Provide the (X, Y) coordinate of the cell's center where the given text is located.  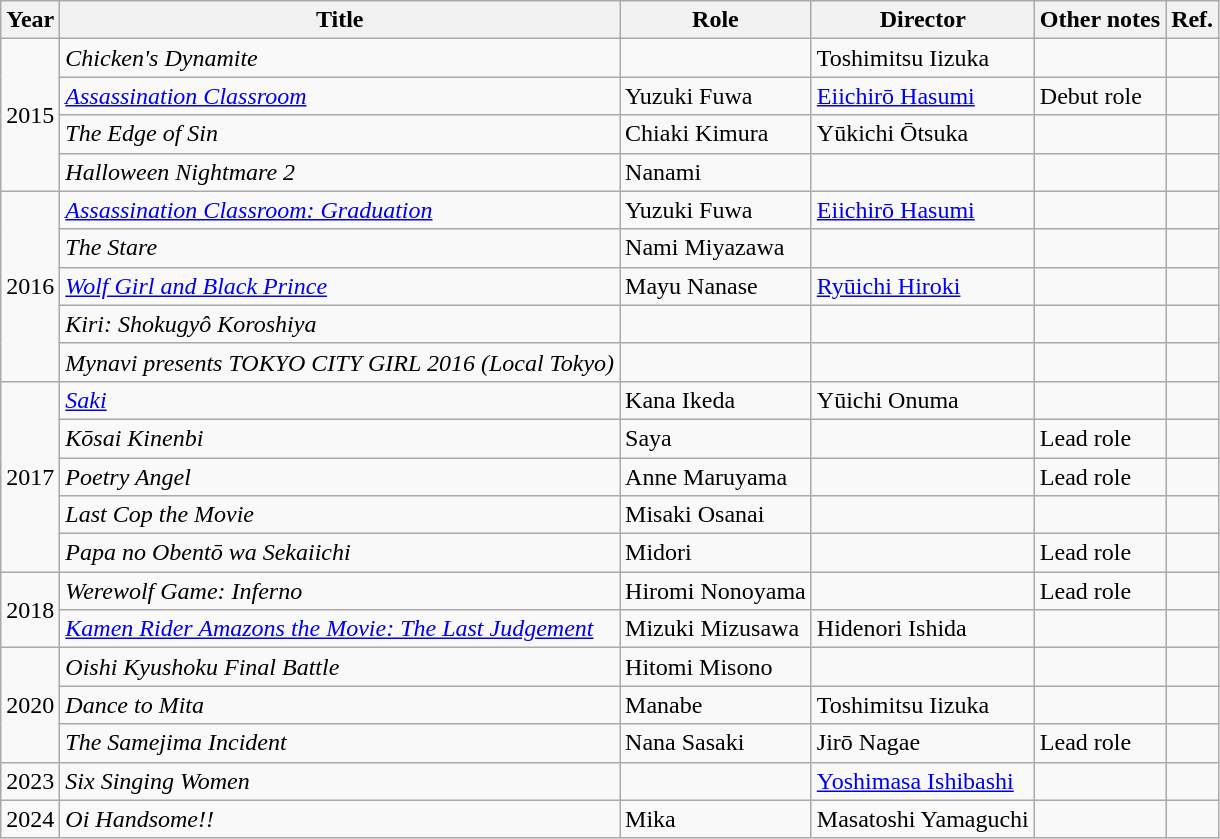
2017 (30, 476)
Midori (716, 553)
Papa no Obentō wa Sekaiichi (340, 553)
Chiaki Kimura (716, 134)
Last Cop the Movie (340, 515)
Yoshimasa Ishibashi (922, 781)
2015 (30, 115)
Kana Ikeda (716, 400)
Hidenori Ishida (922, 629)
2020 (30, 705)
Role (716, 20)
Manabe (716, 705)
Yūkichi Ōtsuka (922, 134)
Oishi Kyushoku Final Battle (340, 667)
Mika (716, 819)
Yūichi Onuma (922, 400)
Kiri: Shokugyô Koroshiya (340, 324)
Saya (716, 438)
Halloween Nightmare 2 (340, 172)
Masatoshi Yamaguchi (922, 819)
Kōsai Kinenbi (340, 438)
Debut role (1100, 96)
Title (340, 20)
Saki (340, 400)
2018 (30, 610)
Dance to Mita (340, 705)
Mynavi presents TOKYO CITY GIRL 2016 (Local Tokyo) (340, 362)
2016 (30, 286)
Ryūichi Hiroki (922, 286)
Assassination Classroom (340, 96)
Hiromi Nonoyama (716, 591)
Nana Sasaki (716, 743)
Kamen Rider Amazons the Movie: The Last Judgement (340, 629)
Mayu Nanase (716, 286)
Misaki Osanai (716, 515)
Nami Miyazawa (716, 248)
Jirō Nagae (922, 743)
Ref. (1192, 20)
Anne Maruyama (716, 477)
Oi Handsome!! (340, 819)
Werewolf Game: Inferno (340, 591)
Mizuki Mizusawa (716, 629)
Six Singing Women (340, 781)
Year (30, 20)
Chicken's Dynamite (340, 58)
The Samejima Incident (340, 743)
Poetry Angel (340, 477)
Nanami (716, 172)
Other notes (1100, 20)
2024 (30, 819)
Assassination Classroom: Graduation (340, 210)
Hitomi Misono (716, 667)
2023 (30, 781)
Director (922, 20)
The Edge of Sin (340, 134)
The Stare (340, 248)
Wolf Girl and Black Prince (340, 286)
